Return the (X, Y) coordinate for the center point of the cell that contains the specified text.  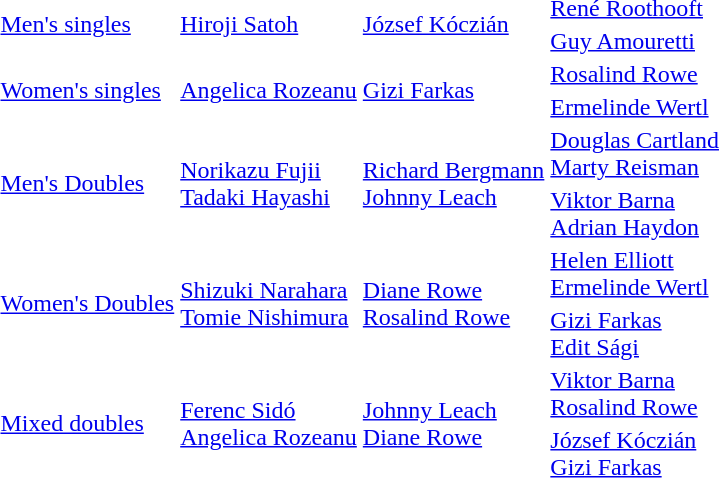
Richard Bergmann Johnny Leach (454, 184)
Diane Rowe Rosalind Rowe (454, 304)
Gizi Farkas (454, 90)
Angelica Rozeanu (269, 90)
Shizuki Narahara Tomie Nishimura (269, 304)
Norikazu Fujii Tadaki Hayashi (269, 184)
